Return [X, Y] of the center of cell containing provided text 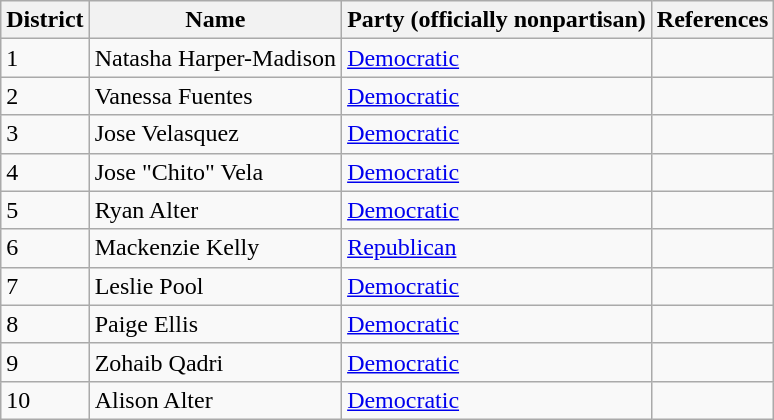
Ryan Alter [215, 210]
4 [45, 172]
10 [45, 400]
Republican [497, 248]
District [45, 20]
9 [45, 362]
Zohaib Qadri [215, 362]
Vanessa Fuentes [215, 96]
6 [45, 248]
5 [45, 210]
Party (officially nonpartisan) [497, 20]
8 [45, 324]
Jose Velasquez [215, 134]
Jose "Chito" Vela [215, 172]
Mackenzie Kelly [215, 248]
Natasha Harper-Madison [215, 58]
Paige Ellis [215, 324]
Alison Alter [215, 400]
7 [45, 286]
Leslie Pool [215, 286]
References [712, 20]
1 [45, 58]
2 [45, 96]
3 [45, 134]
Name [215, 20]
